Detect which cell encompasses the target text, then output its [x, y] center coordinate. 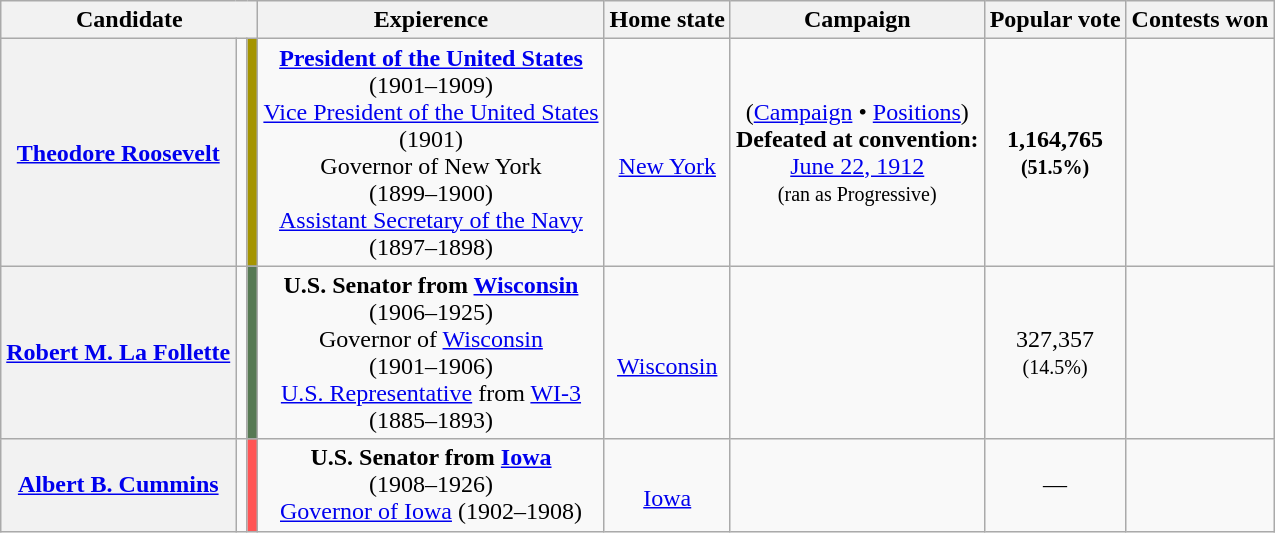
— [1055, 485]
U.S. Senator from Iowa(1908–1926)Governor of Iowa (1902–1908) [431, 485]
1,164,765(51.5%) [1055, 152]
Theodore Roosevelt [118, 152]
Wisconsin [667, 352]
Popular vote [1055, 20]
New York [667, 152]
Home state [667, 20]
Candidate [130, 20]
Iowa [667, 485]
Albert B. Cummins [118, 485]
327,357(14.5%) [1055, 352]
U.S. Senator from Wisconsin(1906–1925)Governor of Wisconsin(1901–1906)U.S. Representative from WI-3(1885–1893) [431, 352]
Campaign [857, 20]
Expierence [431, 20]
Robert M. La Follette [118, 352]
(Campaign • Positions)Defeated at convention: June 22, 1912(ran as Progressive) [857, 152]
Contests won [1200, 20]
